Detect which cell encompasses the target text, then output its (x, y) center coordinate. 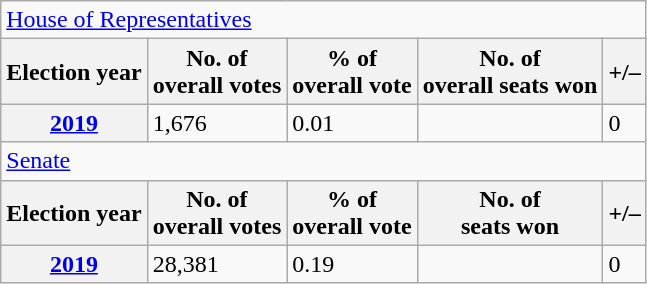
No. ofoverall seats won (510, 72)
Senate (324, 161)
House of Representatives (324, 20)
0.01 (352, 123)
1,676 (217, 123)
28,381 (217, 264)
No. ofseats won (510, 212)
0.19 (352, 264)
